Detect which cell encompasses the target text, then output its (X, Y) center coordinate. 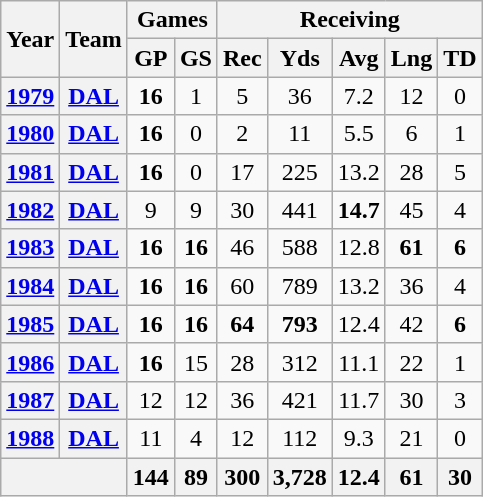
TD (460, 58)
1984 (30, 286)
Lng (411, 58)
11.7 (358, 400)
Games (172, 20)
Receiving (350, 20)
5.5 (358, 134)
441 (300, 210)
45 (411, 210)
2 (242, 134)
22 (411, 362)
64 (242, 324)
17 (242, 172)
112 (300, 438)
789 (300, 286)
1987 (30, 400)
Rec (242, 58)
588 (300, 248)
1988 (30, 438)
42 (411, 324)
89 (196, 477)
46 (242, 248)
1986 (30, 362)
144 (150, 477)
7.2 (358, 96)
15 (196, 362)
Avg (358, 58)
3 (460, 400)
312 (300, 362)
1983 (30, 248)
421 (300, 400)
GP (150, 58)
Year (30, 39)
11.1 (358, 362)
GS (196, 58)
14.7 (358, 210)
3,728 (300, 477)
Yds (300, 58)
9.3 (358, 438)
1980 (30, 134)
1982 (30, 210)
Team (94, 39)
21 (411, 438)
793 (300, 324)
225 (300, 172)
1985 (30, 324)
60 (242, 286)
1979 (30, 96)
12.8 (358, 248)
1981 (30, 172)
300 (242, 477)
